Return the (X, Y) coordinate for the center point of the cell that contains the specified text.  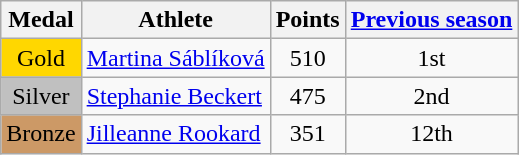
Stephanie Beckert (176, 96)
Athlete (176, 20)
510 (308, 58)
Medal (41, 20)
Points (308, 20)
Gold (41, 58)
Martina Sáblíková (176, 58)
475 (308, 96)
1st (432, 58)
12th (432, 134)
Jilleanne Rookard (176, 134)
Previous season (432, 20)
351 (308, 134)
Bronze (41, 134)
Silver (41, 96)
2nd (432, 96)
